Find where the given text appears and provide that cell's center as [X, Y] coordinate. 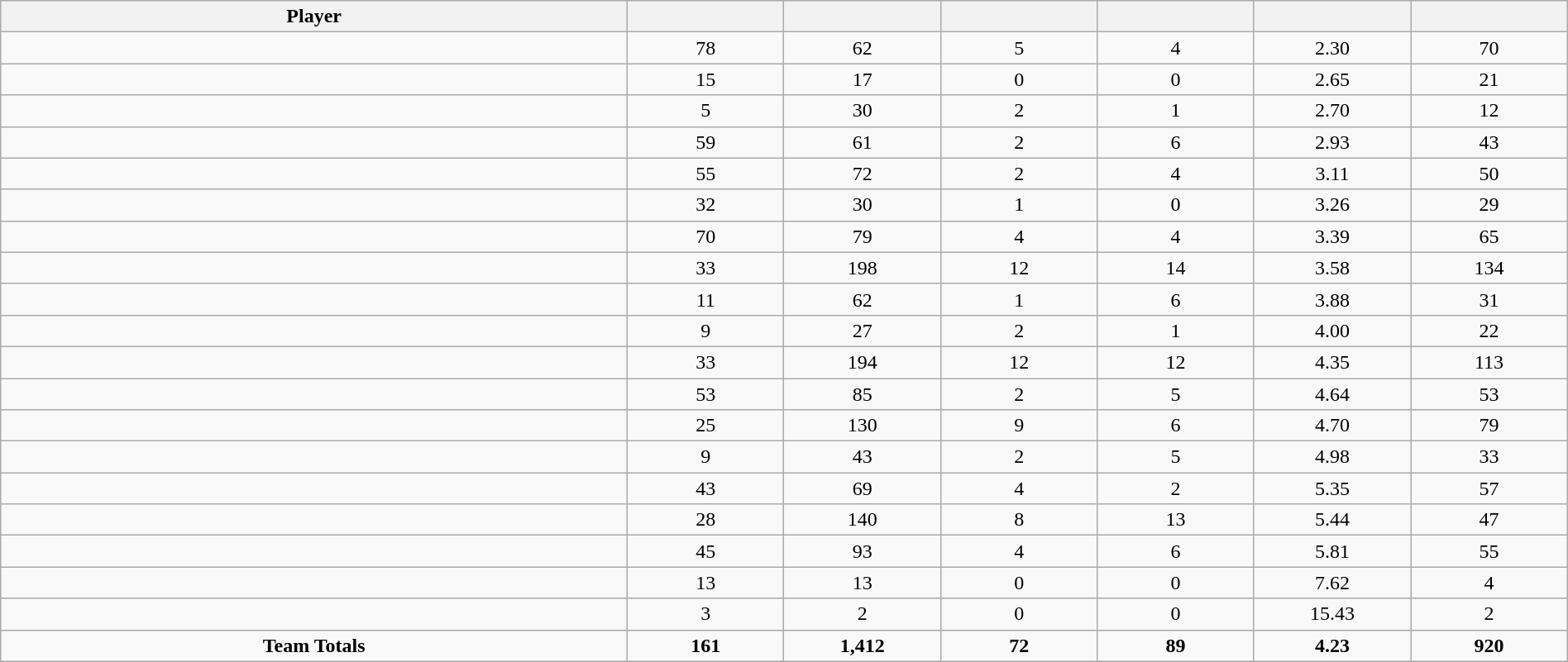
2.70 [1331, 111]
47 [1489, 520]
134 [1489, 268]
93 [862, 551]
5.81 [1331, 551]
85 [862, 394]
31 [1489, 299]
2.30 [1331, 48]
Team Totals [314, 645]
3.88 [1331, 299]
78 [706, 48]
4.35 [1331, 362]
89 [1176, 645]
194 [862, 362]
11 [706, 299]
198 [862, 268]
21 [1489, 79]
3 [706, 614]
27 [862, 331]
17 [862, 79]
4.23 [1331, 645]
920 [1489, 645]
1,412 [862, 645]
59 [706, 142]
65 [1489, 236]
50 [1489, 174]
5.35 [1331, 488]
3.58 [1331, 268]
3.26 [1331, 205]
28 [706, 520]
3.11 [1331, 174]
57 [1489, 488]
2.93 [1331, 142]
15 [706, 79]
2.65 [1331, 79]
161 [706, 645]
8 [1019, 520]
Player [314, 17]
22 [1489, 331]
4.70 [1331, 426]
7.62 [1331, 583]
113 [1489, 362]
61 [862, 142]
45 [706, 551]
32 [706, 205]
5.44 [1331, 520]
25 [706, 426]
4.00 [1331, 331]
3.39 [1331, 236]
69 [862, 488]
130 [862, 426]
29 [1489, 205]
4.98 [1331, 457]
15.43 [1331, 614]
4.64 [1331, 394]
14 [1176, 268]
140 [862, 520]
